Detect which cell encompasses the target text, then output its (x, y) center coordinate. 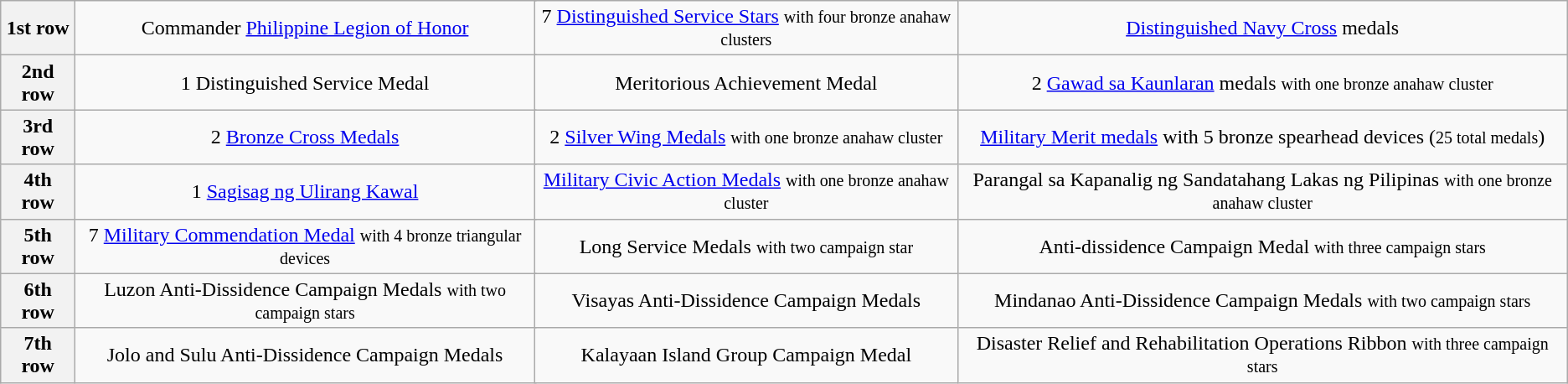
Mindanao Anti-Dissidence Campaign Medals with two campaign stars (1262, 300)
Distinguished Navy Cross medals (1262, 29)
7 Military Commendation Medal with 4 bronze triangular devices (305, 246)
Visayas Anti-Dissidence Campaign Medals (747, 300)
Long Service Medals with two campaign star (747, 246)
Military Civic Action Medals with one bronze anahaw cluster (747, 191)
5th row (39, 246)
1 Sagisag ng Ulirang Kawal (305, 191)
1 Distinguished Service Medal (305, 82)
Commander Philippine Legion of Honor (305, 29)
Parangal sa Kapanalig ng Sandatahang Lakas ng Pilipinas with one bronze anahaw cluster (1262, 191)
2 Bronze Cross Medals (305, 138)
7th row (39, 355)
Military Merit medals with 5 bronze spearhead devices (25 total medals) (1262, 138)
4th row (39, 191)
2 Gawad sa Kaunlaran medals with one bronze anahaw cluster (1262, 82)
2 Silver Wing Medals with one bronze anahaw cluster (747, 138)
Luzon Anti-Dissidence Campaign Medals with two campaign stars (305, 300)
Anti-dissidence Campaign Medal with three campaign stars (1262, 246)
6th row (39, 300)
Disaster Relief and Rehabilitation Operations Ribbon with three campaign stars (1262, 355)
Jolo and Sulu Anti-Dissidence Campaign Medals (305, 355)
3rd row (39, 138)
7 Distinguished Service Stars with four bronze anahaw clusters (747, 29)
1st row (39, 29)
2nd row (39, 82)
Kalayaan Island Group Campaign Medal (747, 355)
Meritorious Achievement Medal (747, 82)
